Pinpoint the cell where the given text exists, returning its (x, y) midpoint coordinate. 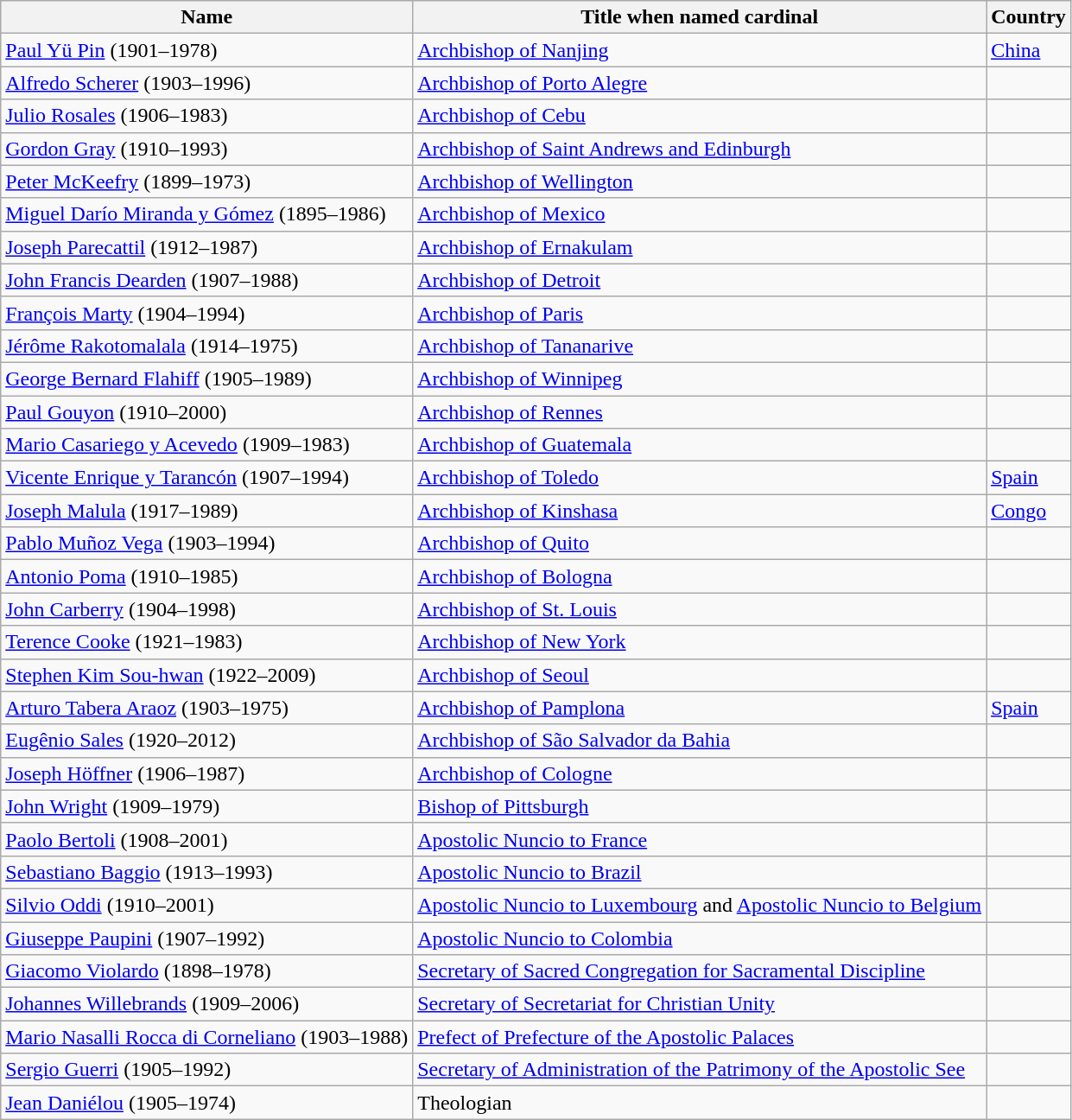
Archbishop of Bologna (700, 576)
Alfredo Scherer (1903–1996) (207, 83)
Antonio Poma (1910–1985) (207, 576)
Eugênio Sales (1920–2012) (207, 741)
Archbishop of Winnipeg (700, 379)
Archbishop of Tananarive (700, 346)
George Bernard Flahiff (1905–1989) (207, 379)
Archbishop of Saint Andrews and Edinburgh (700, 149)
Mario Nasalli Rocca di Corneliano (1903–1988) (207, 1037)
Pablo Muñoz Vega (1903–1994) (207, 544)
Archbishop of Cebu (700, 116)
Prefect of Prefecture of the Apostolic Palaces (700, 1037)
Archbishop of Ernakulam (700, 247)
Sebastiano Baggio (1913–1993) (207, 872)
Archbishop of Mexico (700, 214)
Apostolic Nuncio to Luxembourg and Apostolic Nuncio to Belgium (700, 905)
Archbishop of Kinshasa (700, 511)
Archbishop of Nanjing (700, 50)
Archbishop of Detroit (700, 280)
Archbishop of São Salvador da Bahia (700, 741)
Title when named cardinal (700, 17)
Paul Yü Pin (1901–1978) (207, 50)
Archbishop of Wellington (700, 181)
François Marty (1904–1994) (207, 313)
Secretary of Administration of the Patrimony of the Apostolic See (700, 1070)
Silvio Oddi (1910–2001) (207, 905)
Paul Gouyon (1910–2000) (207, 412)
Joseph Höffner (1906–1987) (207, 773)
Paolo Bertoli (1908–2001) (207, 839)
Country (1029, 17)
Sergio Guerri (1905–1992) (207, 1070)
Apostolic Nuncio to Colombia (700, 938)
Apostolic Nuncio to Brazil (700, 872)
Apostolic Nuncio to France (700, 839)
Stephen Kim Sou-hwan (1922–2009) (207, 675)
Archbishop of Seoul (700, 675)
Joseph Malula (1917–1989) (207, 511)
Congo (1029, 511)
Joseph Parecattil (1912–1987) (207, 247)
Julio Rosales (1906–1983) (207, 116)
Secretary of Sacred Congregation for Sacramental Discipline (700, 971)
Jean Daniélou (1905–1974) (207, 1103)
Theologian (700, 1103)
Archbishop of Rennes (700, 412)
China (1029, 50)
Arturo Tabera Araoz (1903–1975) (207, 708)
Mario Casariego y Acevedo (1909–1983) (207, 445)
Archbishop of Guatemala (700, 445)
Giacomo Violardo (1898–1978) (207, 971)
Archbishop of New York (700, 642)
Archbishop of Toledo (700, 478)
Peter McKeefry (1899–1973) (207, 181)
Terence Cooke (1921–1983) (207, 642)
Archbishop of Paris (700, 313)
Archbishop of Porto Alegre (700, 83)
Secretary of Secretariat for Christian Unity (700, 1004)
Vicente Enrique y Tarancón (1907–1994) (207, 478)
Miguel Darío Miranda y Gómez (1895–1986) (207, 214)
Archbishop of Cologne (700, 773)
Archbishop of Pamplona (700, 708)
Johannes Willebrands (1909–2006) (207, 1004)
John Carberry (1904–1998) (207, 609)
Gordon Gray (1910–1993) (207, 149)
Archbishop of St. Louis (700, 609)
Name (207, 17)
John Wright (1909–1979) (207, 806)
Jérôme Rakotomalala (1914–1975) (207, 346)
Archbishop of Quito (700, 544)
John Francis Dearden (1907–1988) (207, 280)
Giuseppe Paupini (1907–1992) (207, 938)
Bishop of Pittsburgh (700, 806)
